Return the (x, y) coordinate for the center point of the cell that contains the specified text.  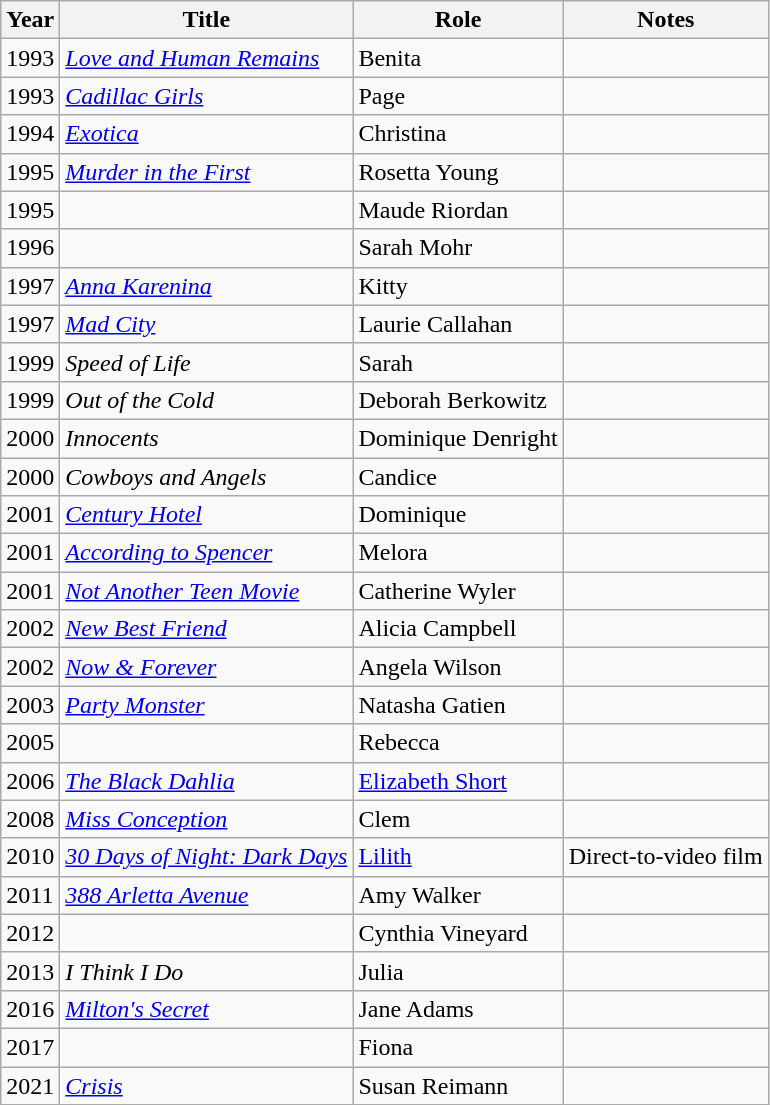
Century Hotel (206, 515)
Anna Karenina (206, 286)
Elizabeth Short (458, 781)
Laurie Callahan (458, 324)
Out of the Cold (206, 400)
2008 (30, 819)
Love and Human Remains (206, 58)
New Best Friend (206, 629)
Candice (458, 477)
2016 (30, 1009)
Cynthia Vineyard (458, 933)
1994 (30, 134)
Benita (458, 58)
2010 (30, 857)
Cowboys and Angels (206, 477)
Lilith (458, 857)
Speed of Life (206, 362)
Christina (458, 134)
Sarah (458, 362)
According to Spencer (206, 553)
2006 (30, 781)
388 Arletta Avenue (206, 895)
Title (206, 20)
Mad City (206, 324)
Maude Riordan (458, 210)
Rosetta Young (458, 172)
Murder in the First (206, 172)
2017 (30, 1047)
Crisis (206, 1085)
Angela Wilson (458, 667)
Kitty (458, 286)
2003 (30, 705)
Page (458, 96)
Cadillac Girls (206, 96)
Dominique (458, 515)
Milton's Secret (206, 1009)
2012 (30, 933)
Susan Reimann (458, 1085)
Catherine Wyler (458, 591)
Role (458, 20)
The Black Dahlia (206, 781)
Now & Forever (206, 667)
Julia (458, 971)
Direct-to-video film (666, 857)
Clem (458, 819)
1996 (30, 248)
2005 (30, 743)
Exotica (206, 134)
Sarah Mohr (458, 248)
30 Days of Night: Dark Days (206, 857)
Miss Conception (206, 819)
2021 (30, 1085)
Year (30, 20)
Natasha Gatien (458, 705)
Jane Adams (458, 1009)
Rebecca (458, 743)
Dominique Denright (458, 438)
2011 (30, 895)
Innocents (206, 438)
Fiona (458, 1047)
Alicia Campbell (458, 629)
Amy Walker (458, 895)
I Think I Do (206, 971)
Not Another Teen Movie (206, 591)
Deborah Berkowitz (458, 400)
Notes (666, 20)
2013 (30, 971)
Melora (458, 553)
Party Monster (206, 705)
